For the text-containing cell, return its midpoint in [x, y] coordinate format. 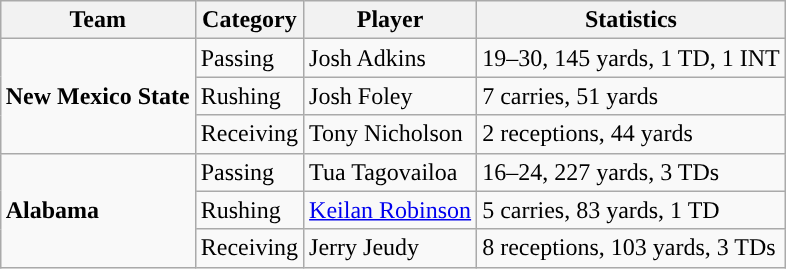
16–24, 227 yards, 3 TDs [632, 172]
19–30, 145 yards, 1 TD, 1 INT [632, 58]
2 receptions, 44 yards [632, 134]
Team [98, 20]
Tony Nicholson [390, 134]
Statistics [632, 20]
5 carries, 83 yards, 1 TD [632, 210]
Alabama [98, 210]
Jerry Jeudy [390, 248]
Tua Tagovailoa [390, 172]
Josh Adkins [390, 58]
New Mexico State [98, 96]
Category [249, 20]
8 receptions, 103 yards, 3 TDs [632, 248]
Josh Foley [390, 96]
Keilan Robinson [390, 210]
7 carries, 51 yards [632, 96]
Player [390, 20]
